Pinpoint the cell where the given text exists, returning its (x, y) midpoint coordinate. 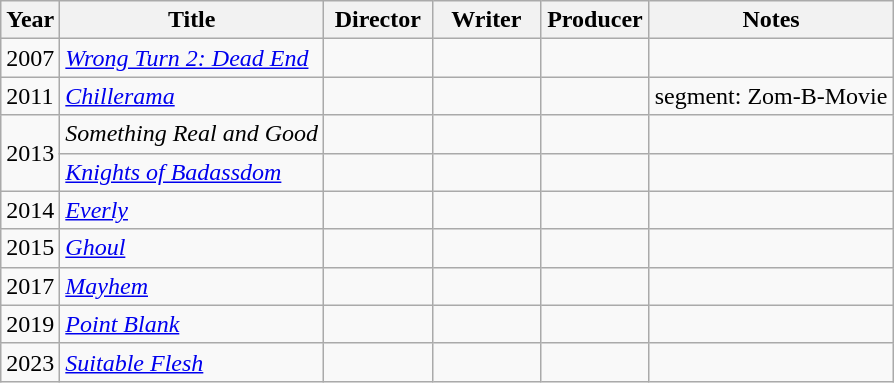
Chillerama (192, 96)
Something Real and Good (192, 134)
Everly (192, 210)
2007 (30, 58)
2017 (30, 286)
2019 (30, 324)
2023 (30, 362)
Writer (486, 20)
Notes (771, 20)
Suitable Flesh (192, 362)
segment: Zom-B-Movie (771, 96)
Ghoul (192, 248)
Knights of Badassdom (192, 172)
2015 (30, 248)
2014 (30, 210)
Point Blank (192, 324)
Mayhem (192, 286)
Title (192, 20)
Year (30, 20)
Director (378, 20)
Wrong Turn 2: Dead End (192, 58)
Producer (596, 20)
2013 (30, 153)
2011 (30, 96)
